Return the [x, y] coordinate for the center point of the cell that contains the specified text.  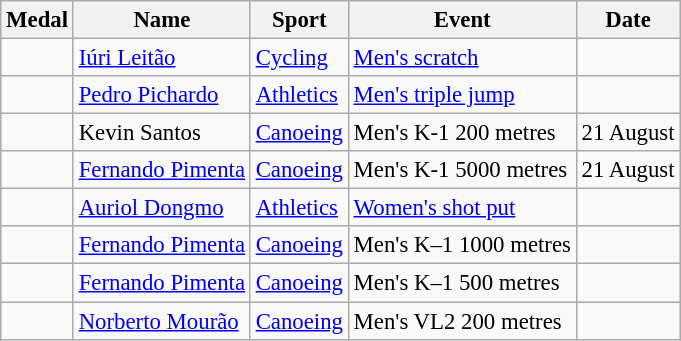
Name [162, 20]
Sport [299, 20]
Men's VL2 200 metres [462, 321]
Men's triple jump [462, 95]
Men's K–1 1000 metres [462, 245]
Auriol Dongmo [162, 208]
Event [462, 20]
Cycling [299, 58]
Men's K-1 200 metres [462, 133]
Men's K-1 5000 metres [462, 170]
Medal [38, 20]
Men's scratch [462, 58]
Date [628, 20]
Men's K–1 500 metres [462, 283]
Norberto Mourão [162, 321]
Kevin Santos [162, 133]
Iúri Leitão [162, 58]
Pedro Pichardo [162, 95]
Women's shot put [462, 208]
